Determine the (x, y) coordinate at the center of the cell enclosing the given text.  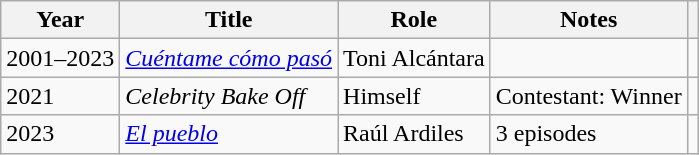
2001–2023 (60, 58)
Contestant: Winner (588, 96)
2021 (60, 96)
Role (414, 20)
2023 (60, 134)
Year (60, 20)
Cuéntame cómo pasó (229, 58)
Himself (414, 96)
3 episodes (588, 134)
Title (229, 20)
Toni Alcántara (414, 58)
El pueblo (229, 134)
Celebrity Bake Off (229, 96)
Raúl Ardiles (414, 134)
Notes (588, 20)
